Capture the cell that displays the provided text and extract its [X, Y] central coordinate. 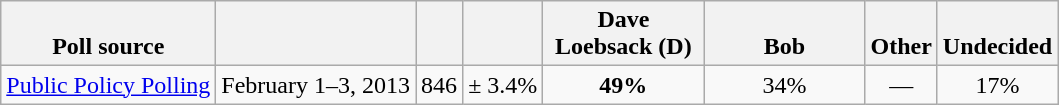
Undecided [997, 34]
Public Policy Polling [108, 85]
— [901, 85]
34% [784, 85]
DaveLoebsack (D) [624, 34]
49% [624, 85]
846 [440, 85]
February 1–3, 2013 [316, 85]
Other [901, 34]
Poll source [108, 34]
17% [997, 85]
± 3.4% [503, 85]
Bob [784, 34]
